Return (x, y) of the center of cell containing provided text 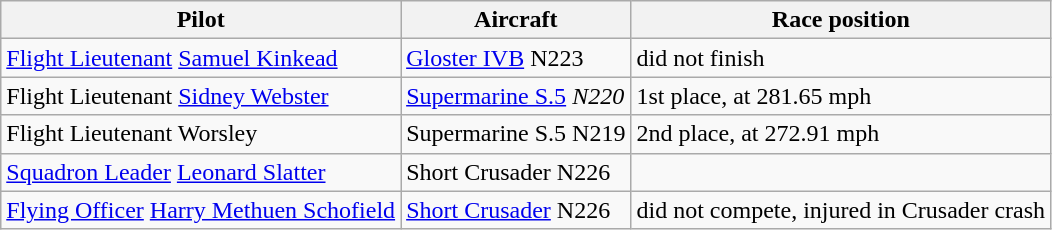
Squadron Leader Leonard Slatter (201, 172)
Supermarine S.5 N220 (516, 96)
Flight Lieutenant Worsley (201, 134)
Flight Lieutenant Samuel Kinkead (201, 58)
Aircraft (516, 20)
Flight Lieutenant Sidney Webster (201, 96)
1st place, at 281.65 mph (841, 96)
Race position (841, 20)
did not finish (841, 58)
Gloster IVB N223 (516, 58)
Pilot (201, 20)
Flying Officer Harry Methuen Schofield (201, 210)
2nd place, at 272.91 mph (841, 134)
did not compete, injured in Crusader crash (841, 210)
Supermarine S.5 N219 (516, 134)
